Return the [X, Y] coordinate for the center point of the cell that contains the specified text.  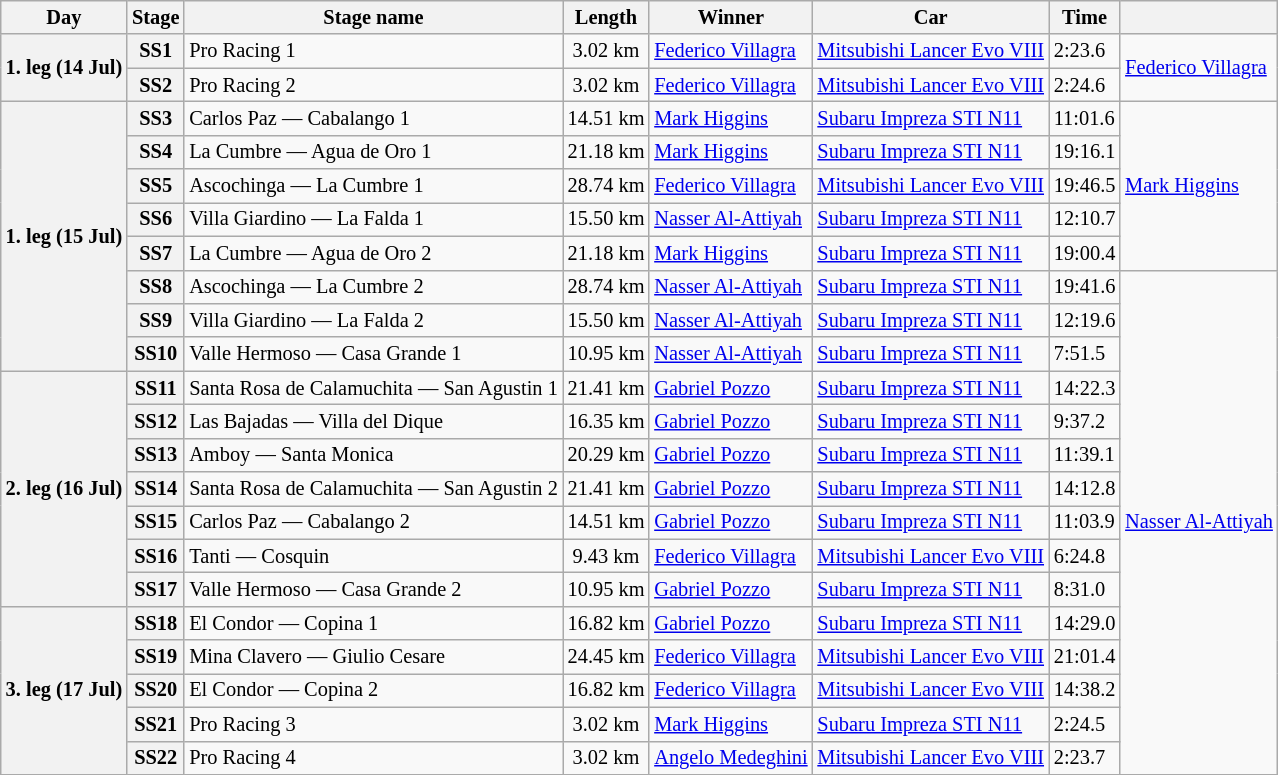
9:37.2 [1084, 421]
SS18 [156, 623]
Pro Racing 1 [373, 51]
SS2 [156, 85]
Ascochinga — La Cumbre 1 [373, 186]
Stage [156, 17]
2:24.5 [1084, 724]
Winner [730, 17]
SS3 [156, 118]
Carlos Paz — Cabalango 1 [373, 118]
La Cumbre — Agua de Oro 2 [373, 253]
Time [1084, 17]
2. leg (16 Jul) [64, 489]
SS19 [156, 657]
SS11 [156, 388]
2:23.6 [1084, 51]
9.43 km [606, 556]
Carlos Paz — Cabalango 2 [373, 522]
Angelo Medeghini [730, 758]
16.35 km [606, 421]
2:23.7 [1084, 758]
Tanti — Cosquin [373, 556]
Amboy — Santa Monica [373, 455]
SS7 [156, 253]
SS6 [156, 219]
SS14 [156, 489]
19:00.4 [1084, 253]
6:24.8 [1084, 556]
11:03.9 [1084, 522]
24.45 km [606, 657]
Length [606, 17]
14:22.3 [1084, 388]
Pro Racing 4 [373, 758]
19:41.6 [1084, 287]
12:10.7 [1084, 219]
SS5 [156, 186]
14:29.0 [1084, 623]
SS4 [156, 152]
Day [64, 17]
19:16.1 [1084, 152]
Santa Rosa de Calamuchita — San Agustin 1 [373, 388]
SS16 [156, 556]
11:39.1 [1084, 455]
El Condor — Copina 2 [373, 690]
Las Bajadas — Villa del Dique [373, 421]
SS15 [156, 522]
12:19.6 [1084, 320]
SS8 [156, 287]
Mina Clavero — Giulio Cesare [373, 657]
Valle Hermoso — Casa Grande 1 [373, 354]
14:38.2 [1084, 690]
SS1 [156, 51]
Valle Hermoso — Casa Grande 2 [373, 589]
SS17 [156, 589]
El Condor — Copina 1 [373, 623]
Villa Giardino — La Falda 2 [373, 320]
7:51.5 [1084, 354]
11:01.6 [1084, 118]
Villa Giardino — La Falda 1 [373, 219]
Pro Racing 2 [373, 85]
SS12 [156, 421]
14:12.8 [1084, 489]
SS10 [156, 354]
SS13 [156, 455]
20.29 km [606, 455]
1. leg (14 Jul) [64, 68]
19:46.5 [1084, 186]
Santa Rosa de Calamuchita — San Agustin 2 [373, 489]
21:01.4 [1084, 657]
1. leg (15 Jul) [64, 236]
SS9 [156, 320]
Pro Racing 3 [373, 724]
SS20 [156, 690]
Car [930, 17]
Ascochinga — La Cumbre 2 [373, 287]
3. leg (17 Jul) [64, 690]
SS21 [156, 724]
Stage name [373, 17]
2:24.6 [1084, 85]
8:31.0 [1084, 589]
La Cumbre — Agua de Oro 1 [373, 152]
SS22 [156, 758]
